Extract the [X, Y] coordinate from the center of the cell holding the provided text.  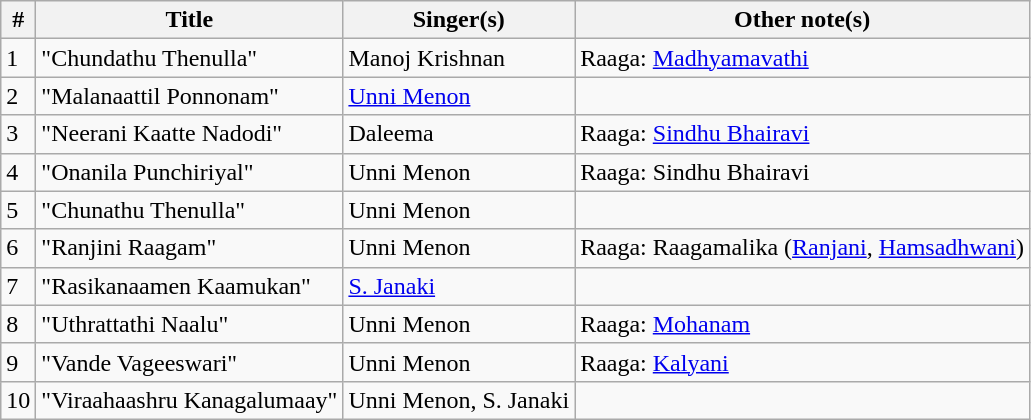
"Viraahaashru Kanagalumaay" [190, 400]
"Neerani Kaatte Nadodi" [190, 134]
"Ranjini Raagam" [190, 248]
1 [18, 58]
"Uthrattathi Naalu" [190, 324]
Raaga: Kalyani [802, 362]
# [18, 20]
Raaga: Raagamalika (Ranjani, Hamsadhwani) [802, 248]
Title [190, 20]
S. Janaki [459, 286]
Singer(s) [459, 20]
2 [18, 96]
9 [18, 362]
3 [18, 134]
"Onanila Punchiriyal" [190, 172]
6 [18, 248]
Other note(s) [802, 20]
Daleema [459, 134]
"Vande Vageeswari" [190, 362]
"Chunathu Thenulla" [190, 210]
"Malanaattil Ponnonam" [190, 96]
Unni Menon, S. Janaki [459, 400]
"Chundathu Thenulla" [190, 58]
8 [18, 324]
7 [18, 286]
Raaga: Madhyamavathi [802, 58]
Raaga: Mohanam [802, 324]
Manoj Krishnan [459, 58]
"Rasikanaamen Kaamukan" [190, 286]
5 [18, 210]
10 [18, 400]
4 [18, 172]
